From the cell containing the given text, extract its center point as (X, Y) coordinate. 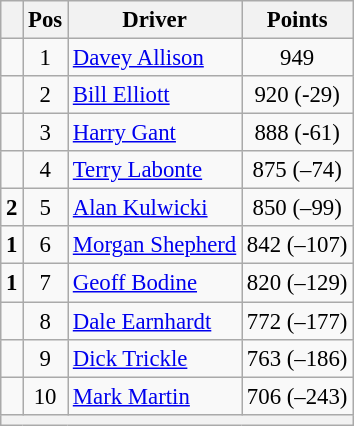
Terry Labonte (155, 170)
Mark Martin (155, 396)
Davey Allison (155, 58)
Driver (155, 20)
4 (46, 170)
850 (–99) (298, 208)
920 (-29) (298, 95)
8 (46, 321)
Alan Kulwicki (155, 208)
10 (46, 396)
Dick Trickle (155, 358)
706 (–243) (298, 396)
763 (–186) (298, 358)
9 (46, 358)
772 (–177) (298, 321)
Morgan Shepherd (155, 245)
875 (–74) (298, 170)
820 (–129) (298, 283)
Dale Earnhardt (155, 321)
Harry Gant (155, 133)
842 (–107) (298, 245)
Geoff Bodine (155, 283)
5 (46, 208)
Bill Elliott (155, 95)
7 (46, 283)
949 (298, 58)
3 (46, 133)
6 (46, 245)
Points (298, 20)
888 (-61) (298, 133)
Pos (46, 20)
